From the cell containing the given text, extract its center point as (x, y) coordinate. 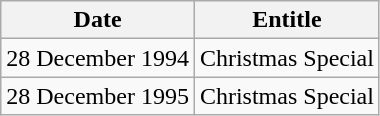
Entitle (286, 20)
Date (98, 20)
28 December 1994 (98, 58)
28 December 1995 (98, 96)
